Provide the [X, Y] coordinate of the cell's center where the given text is located.  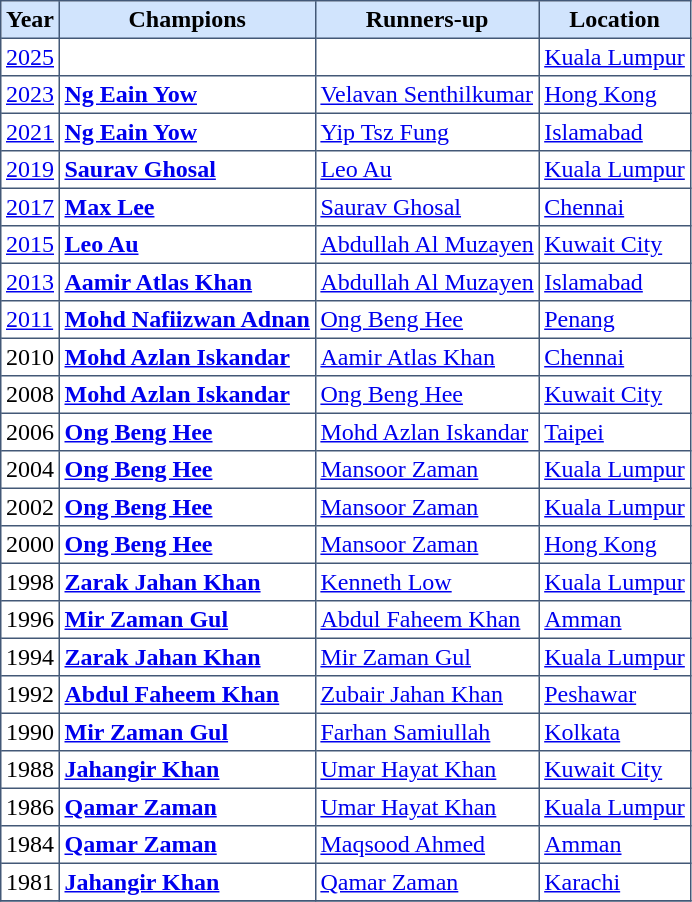
Champions [187, 20]
Zubair Jahan Khan [427, 695]
1986 [30, 807]
1984 [30, 845]
Peshawar [614, 695]
Kenneth Low [427, 582]
1992 [30, 695]
2015 [30, 245]
2000 [30, 545]
Velavan Senthilkumar [427, 95]
1994 [30, 657]
Taipei [614, 432]
1996 [30, 620]
2013 [30, 282]
Kolkata [614, 732]
1981 [30, 882]
1990 [30, 732]
1988 [30, 770]
2006 [30, 432]
Maqsood Ahmed [427, 845]
2010 [30, 357]
1998 [30, 582]
Mohd Nafiizwan Adnan [187, 320]
2011 [30, 320]
2025 [30, 57]
2008 [30, 395]
Location [614, 20]
2019 [30, 170]
2017 [30, 207]
2004 [30, 470]
2002 [30, 507]
2021 [30, 132]
Max Lee [187, 207]
Yip Tsz Fung [427, 132]
Runners-up [427, 20]
Karachi [614, 882]
Farhan Samiullah [427, 732]
Penang [614, 320]
2023 [30, 95]
Year [30, 20]
